For the text-containing cell, return its midpoint in (x, y) coordinate format. 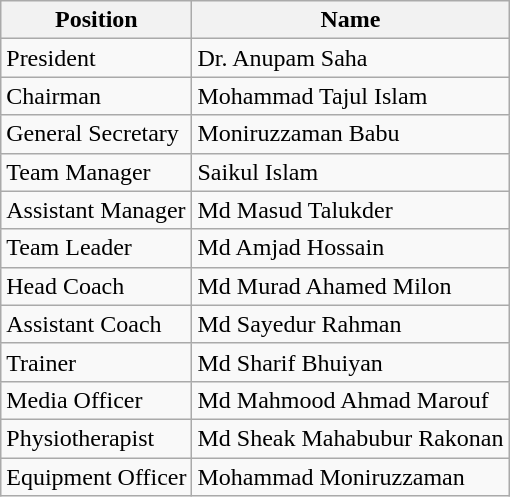
Dr. Anupam Saha (350, 58)
Team Leader (96, 248)
Saikul Islam (350, 172)
Head Coach (96, 286)
Md Sayedur Rahman (350, 324)
Mohammad Moniruzzaman (350, 477)
Assistant Coach (96, 324)
Md Murad Ahamed Milon (350, 286)
Md Mahmood Ahmad Marouf (350, 400)
General Secretary (96, 134)
Trainer (96, 362)
Assistant Manager (96, 210)
Md Sheak Mahabubur Rakonan (350, 438)
Media Officer (96, 400)
Mohammad Tajul Islam (350, 96)
Chairman (96, 96)
Name (350, 20)
President (96, 58)
Position (96, 20)
Physiotherapist (96, 438)
Md Amjad Hossain (350, 248)
Md Masud Talukder (350, 210)
Team Manager (96, 172)
Md Sharif Bhuiyan (350, 362)
Moniruzzaman Babu (350, 134)
Equipment Officer (96, 477)
